Find where the given text appears and provide that cell's center as [X, Y] coordinate. 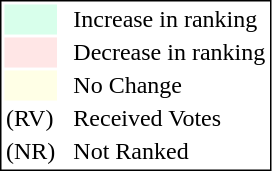
Received Votes [170, 119]
No Change [170, 85]
(RV) [30, 119]
(NR) [30, 151]
Increase in ranking [170, 19]
Decrease in ranking [170, 53]
Not Ranked [170, 151]
